From the cell containing the given text, extract its center point as (X, Y) coordinate. 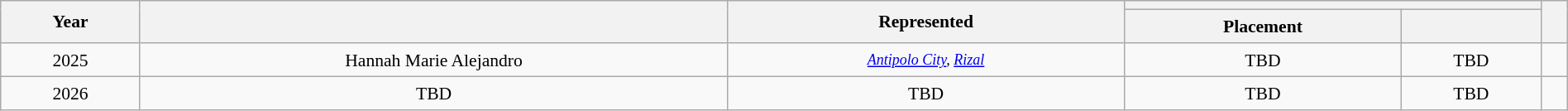
2025 (71, 60)
Placement (1262, 26)
Antipolo City, Rizal (926, 60)
Year (71, 22)
2026 (71, 94)
Hannah Marie Alejandro (433, 60)
Represented (926, 22)
